Pinpoint the cell where the given text exists, returning its [X, Y] midpoint coordinate. 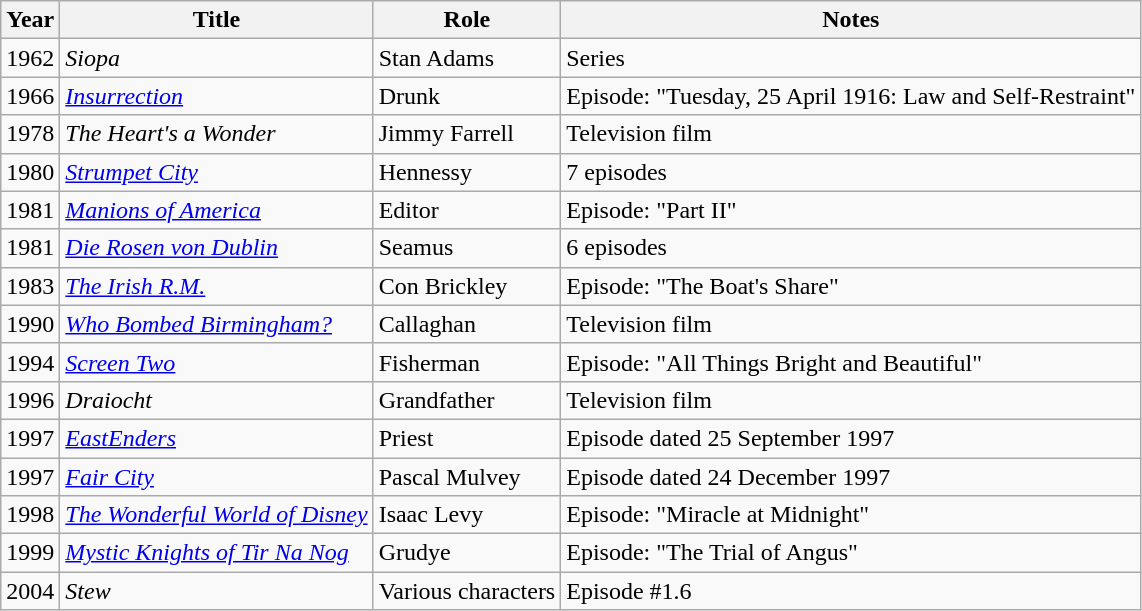
Mystic Knights of Tir Na Nog [216, 553]
Episode dated 24 December 1997 [851, 477]
The Heart's a Wonder [216, 134]
Who Bombed Birmingham? [216, 324]
Die Rosen von Dublin [216, 248]
Stan Adams [467, 58]
Con Brickley [467, 286]
Draiocht [216, 400]
Episode: "The Trial of Angus" [851, 553]
Grudye [467, 553]
Drunk [467, 96]
Series [851, 58]
Hennessy [467, 172]
Insurrection [216, 96]
Siopa [216, 58]
Episode: "Tuesday, 25 April 1916: Law and Self-Restraint" [851, 96]
1996 [30, 400]
The Irish R.M. [216, 286]
Episode: "Part II" [851, 210]
7 episodes [851, 172]
Title [216, 20]
Stew [216, 591]
1994 [30, 362]
Episode: "The Boat's Share" [851, 286]
2004 [30, 591]
Screen Two [216, 362]
1962 [30, 58]
6 episodes [851, 248]
1978 [30, 134]
1983 [30, 286]
1998 [30, 515]
Episode: "Miracle at Midnight" [851, 515]
Episode: "All Things Bright and Beautiful" [851, 362]
Jimmy Farrell [467, 134]
Notes [851, 20]
The Wonderful World of Disney [216, 515]
Episode #1.6 [851, 591]
Callaghan [467, 324]
Fair City [216, 477]
Priest [467, 438]
Role [467, 20]
Grandfather [467, 400]
1966 [30, 96]
Various characters [467, 591]
EastEnders [216, 438]
Fisherman [467, 362]
Pascal Mulvey [467, 477]
Year [30, 20]
Strumpet City [216, 172]
Episode dated 25 September 1997 [851, 438]
Isaac Levy [467, 515]
Seamus [467, 248]
1990 [30, 324]
1980 [30, 172]
Manions of America [216, 210]
Editor [467, 210]
1999 [30, 553]
